For the text-containing cell, return its midpoint in [x, y] coordinate format. 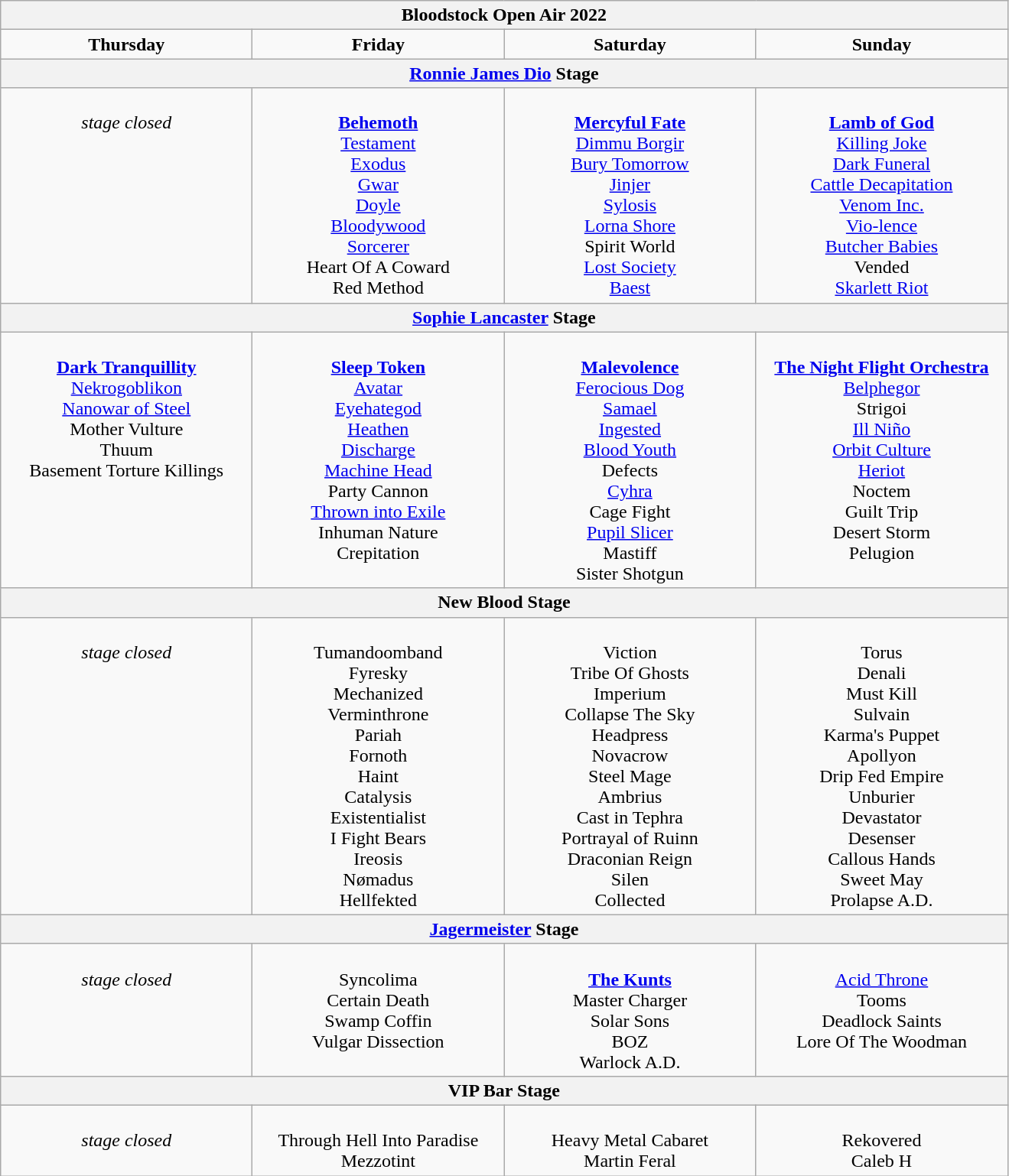
Mercyful Fate Dimmu Borgir Bury Tomorrow Jinjer Sylosis Lorna Shore Spirit World Lost Society Baest [630, 196]
Malevolence Ferocious Dog Samael Ingested Blood Youth Defects Cyhra Cage Fight Pupil Slicer Mastiff Sister Shotgun [630, 460]
The Night Flight Orchestra Belphegor Strigoi Ill Niño Orbit Culture Heriot Noctem Guilt Trip Desert Storm Pelugion [881, 460]
Dark Tranquillity Nekrogoblikon Nanowar of Steel Mother Vulture Thuum Basement Torture Killings [127, 460]
Through Hell Into Paradise Mezzotint [378, 1140]
VIP Bar Stage [504, 1090]
Friday [378, 44]
Ronnie James Dio Stage [504, 73]
Behemoth Testament Exodus Gwar Doyle Bloodywood Sorcerer Heart Of A Coward Red Method [378, 196]
Syncolima Certain Death Swamp Coffin Vulgar Dissection [378, 1009]
New Blood Stage [504, 603]
Tumandoomband Fyresky Mechanized Verminthrone Pariah Fornoth Haint Catalysis Existentialist I Fight Bears Ireosis Nømadus Hellfekted [378, 766]
Jagermeister Stage [504, 929]
Torus Denali Must Kill Sulvain Karma's Puppet Apollyon Drip Fed Empire Unburier Devastator Desenser Callous Hands Sweet May Prolapse A.D. [881, 766]
Sunday [881, 44]
Thursday [127, 44]
Sophie Lancaster Stage [504, 317]
Heavy Metal Cabaret Martin Feral [630, 1140]
Lamb of God Killing Joke Dark Funeral Cattle Decapitation Venom Inc. Vio-lence Butcher Babies Vended Skarlett Riot [881, 196]
Bloodstock Open Air 2022 [504, 15]
Rekovered Caleb H [881, 1140]
The Kunts Master Charger Solar Sons BOZ Warlock A.D. [630, 1009]
Acid Throne Tooms Deadlock Saints Lore Of The Woodman [881, 1009]
Saturday [630, 44]
Sleep Token Avatar Eyehategod Heathen Discharge Machine Head Party Cannon Thrown into Exile Inhuman Nature Crepitation [378, 460]
